From the cell containing the given text, extract its center point as (x, y) coordinate. 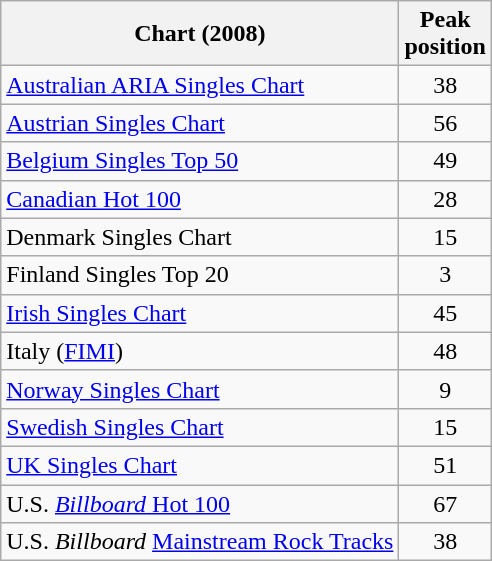
Denmark Singles Chart (200, 237)
56 (445, 123)
3 (445, 275)
49 (445, 161)
Australian ARIA Singles Chart (200, 85)
67 (445, 503)
9 (445, 389)
Peakposition (445, 34)
Austrian Singles Chart (200, 123)
Chart (2008) (200, 34)
Swedish Singles Chart (200, 427)
U.S. Billboard Mainstream Rock Tracks (200, 542)
45 (445, 313)
48 (445, 351)
28 (445, 199)
Canadian Hot 100 (200, 199)
U.S. Billboard Hot 100 (200, 503)
Norway Singles Chart (200, 389)
51 (445, 465)
Irish Singles Chart (200, 313)
UK Singles Chart (200, 465)
Belgium Singles Top 50 (200, 161)
Finland Singles Top 20 (200, 275)
Italy (FIMI) (200, 351)
